From the cell containing the given text, extract its center point as (X, Y) coordinate. 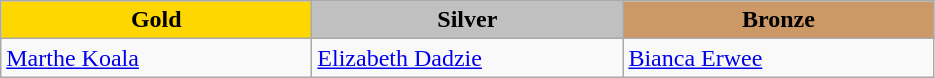
Silver (468, 20)
Marthe Koala (156, 58)
Bronze (778, 20)
Bianca Erwee (778, 58)
Gold (156, 20)
Elizabeth Dadzie (468, 58)
